Find where the given text appears and provide that cell's center as (x, y) coordinate. 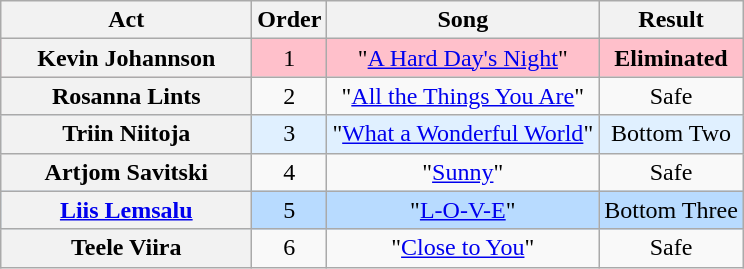
5 (290, 210)
3 (290, 134)
Order (290, 20)
Bottom Two (672, 134)
4 (290, 172)
Artjom Savitski (126, 172)
"Sunny" (463, 172)
Liis Lemsalu (126, 210)
Act (126, 20)
Rosanna Lints (126, 96)
"Close to You" (463, 248)
Teele Viira (126, 248)
1 (290, 58)
Eliminated (672, 58)
Bottom Three (672, 210)
"What a Wonderful World" (463, 134)
"L-O-V-E" (463, 210)
"All the Things You Are" (463, 96)
Song (463, 20)
Triin Niitoja (126, 134)
6 (290, 248)
Kevin Johannson (126, 58)
Result (672, 20)
"A Hard Day's Night" (463, 58)
2 (290, 96)
